Detect which cell encompasses the target text, then output its [x, y] center coordinate. 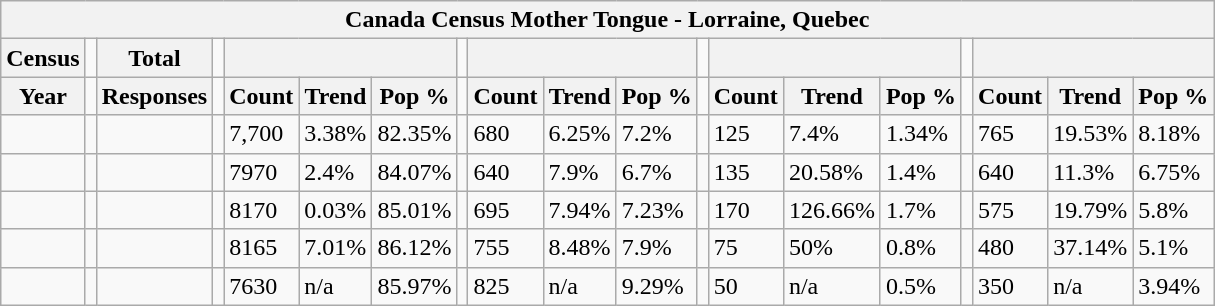
170 [746, 210]
480 [1010, 248]
Census [43, 58]
3.94% [1174, 286]
Year [43, 96]
20.58% [832, 172]
9.29% [656, 286]
6.75% [1174, 172]
6.7% [656, 172]
7.2% [656, 134]
85.01% [414, 210]
5.8% [1174, 210]
8.18% [1174, 134]
1.7% [920, 210]
84.07% [414, 172]
7.01% [336, 248]
6.25% [580, 134]
19.79% [1090, 210]
19.53% [1090, 134]
765 [1010, 134]
Canada Census Mother Tongue - Lorraine, Quebec [608, 20]
11.3% [1090, 172]
Responses [154, 96]
1.4% [920, 172]
7.4% [832, 134]
7970 [262, 172]
7.94% [580, 210]
8170 [262, 210]
825 [506, 286]
7630 [262, 286]
575 [1010, 210]
8.48% [580, 248]
126.66% [832, 210]
75 [746, 248]
50 [746, 286]
125 [746, 134]
37.14% [1090, 248]
680 [506, 134]
695 [506, 210]
50% [832, 248]
7,700 [262, 134]
82.35% [414, 134]
3.38% [336, 134]
86.12% [414, 248]
135 [746, 172]
85.97% [414, 286]
755 [506, 248]
Total [154, 58]
350 [1010, 286]
1.34% [920, 134]
8165 [262, 248]
0.8% [920, 248]
0.5% [920, 286]
2.4% [336, 172]
7.23% [656, 210]
5.1% [1174, 248]
0.03% [336, 210]
